Return (X, Y) of the center of cell containing provided text 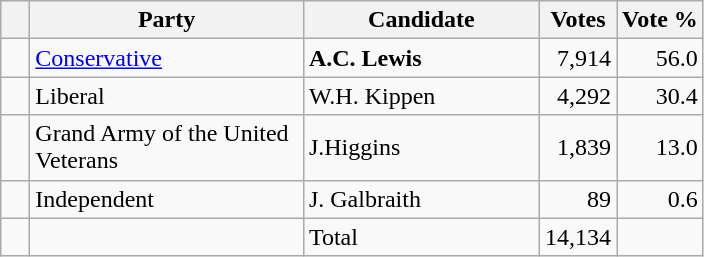
Vote % (660, 20)
J.Higgins (421, 148)
A.C. Lewis (421, 58)
1,839 (578, 148)
Party (167, 20)
Total (421, 237)
13.0 (660, 148)
30.4 (660, 96)
89 (578, 199)
W.H. Kippen (421, 96)
Grand Army of the United Veterans (167, 148)
0.6 (660, 199)
14,134 (578, 237)
Votes (578, 20)
J. Galbraith (421, 199)
Candidate (421, 20)
4,292 (578, 96)
Liberal (167, 96)
7,914 (578, 58)
Independent (167, 199)
Conservative (167, 58)
56.0 (660, 58)
